From the cell containing the given text, extract its center point as (X, Y) coordinate. 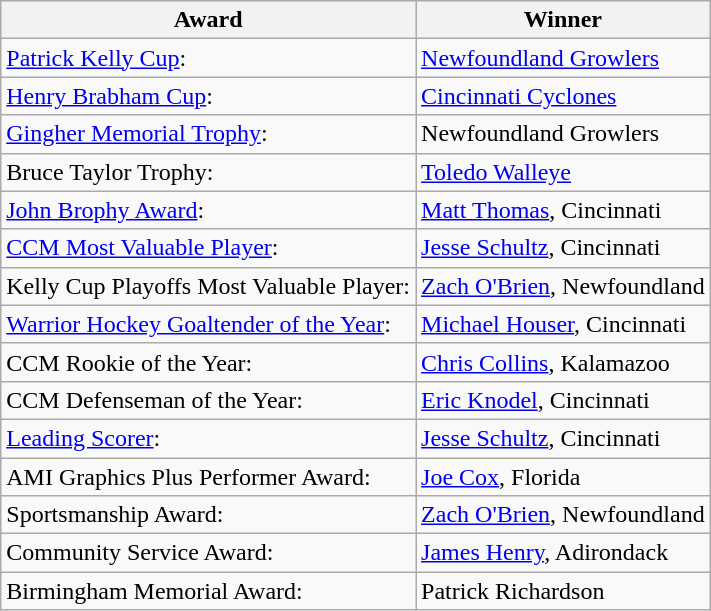
CCM Most Valuable Player: (208, 248)
Winner (564, 20)
Chris Collins, Kalamazoo (564, 362)
John Brophy Award: (208, 210)
Sportsmanship Award: (208, 515)
Kelly Cup Playoffs Most Valuable Player: (208, 286)
CCM Rookie of the Year: (208, 362)
Leading Scorer: (208, 438)
AMI Graphics Plus Performer Award: (208, 477)
Gingher Memorial Trophy: (208, 134)
Birmingham Memorial Award: (208, 591)
Warrior Hockey Goaltender of the Year: (208, 324)
Patrick Richardson (564, 591)
Joe Cox, Florida (564, 477)
Bruce Taylor Trophy: (208, 172)
Cincinnati Cyclones (564, 96)
Toledo Walleye (564, 172)
Award (208, 20)
Matt Thomas, Cincinnati (564, 210)
James Henry, Adirondack (564, 553)
Community Service Award: (208, 553)
Henry Brabham Cup: (208, 96)
Michael Houser, Cincinnati (564, 324)
CCM Defenseman of the Year: (208, 400)
Eric Knodel, Cincinnati (564, 400)
Patrick Kelly Cup: (208, 58)
